Scan for the cell matching the given text and deliver its (X, Y) coordinate at center. 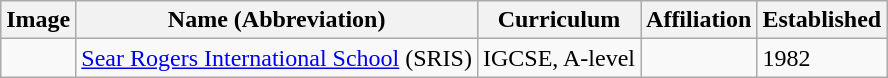
Affiliation (699, 20)
Image (38, 20)
Name (Abbreviation) (277, 20)
Curriculum (558, 20)
IGCSE, A-level (558, 58)
Sear Rogers International School (SRIS) (277, 58)
Established (822, 20)
1982 (822, 58)
